Return the [x, y] coordinate for the center point of the cell that contains the specified text.  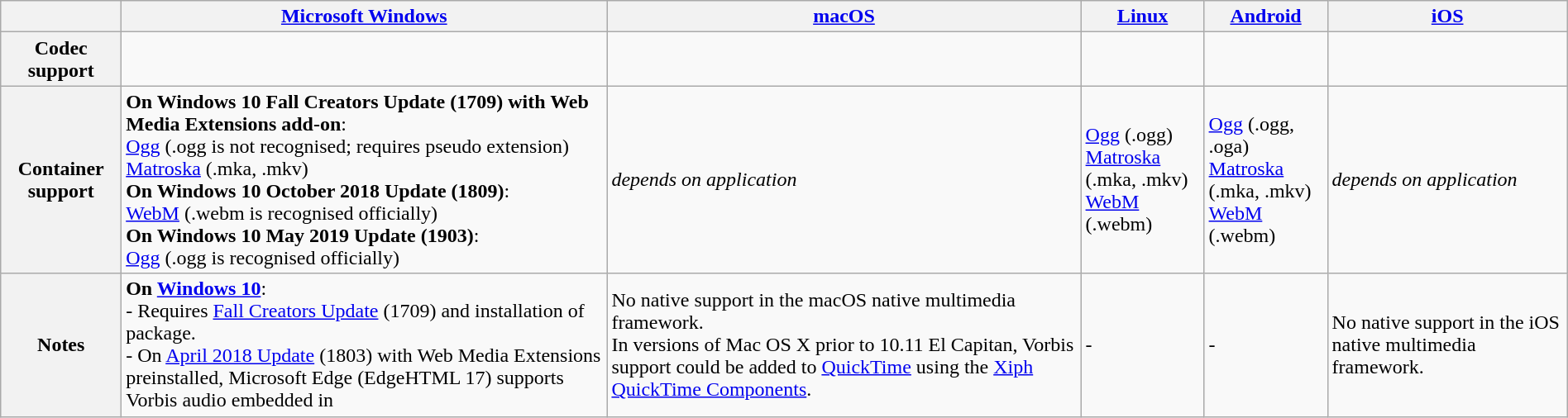
Ogg (.ogg, .oga) Matroska (.mka, .mkv) WebM (.webm) [1265, 180]
Linux [1143, 17]
macOS [844, 17]
No native support in the iOS native multimedia framework. [1447, 345]
Microsoft Windows [364, 17]
Ogg (.ogg) Matroska (.mka, .mkv) WebM (.webm) [1143, 180]
iOS [1447, 17]
Container support [61, 180]
Codec support [61, 59]
Android [1265, 17]
Notes [61, 345]
